Extract the (X, Y) coordinate from the center of the cell holding the provided text.  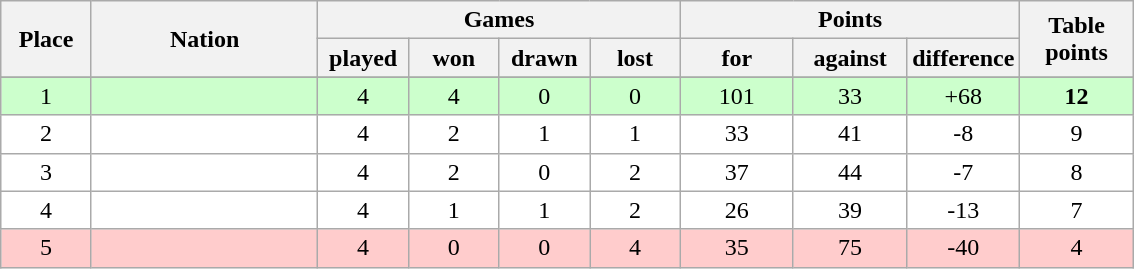
37 (736, 172)
44 (850, 172)
difference (964, 58)
+68 (964, 96)
Tablepoints (1076, 39)
lost (636, 58)
-8 (964, 134)
12 (1076, 96)
26 (736, 210)
Nation (204, 39)
8 (1076, 172)
Games (499, 20)
against (850, 58)
-40 (964, 248)
Place (46, 39)
for (736, 58)
7 (1076, 210)
-13 (964, 210)
drawn (544, 58)
3 (46, 172)
9 (1076, 134)
5 (46, 248)
played (364, 58)
35 (736, 248)
Points (850, 20)
75 (850, 248)
41 (850, 134)
won (454, 58)
-7 (964, 172)
39 (850, 210)
101 (736, 96)
